From the cell containing the given text, extract its center point as [x, y] coordinate. 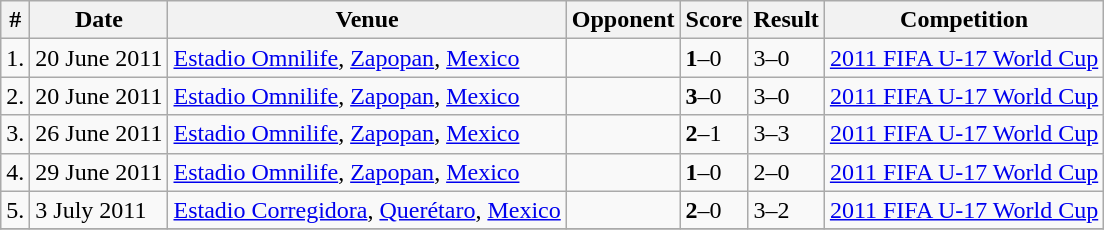
29 June 2011 [99, 172]
Opponent [623, 20]
Score [714, 20]
3. [16, 134]
3 July 2011 [99, 210]
Competition [964, 20]
4. [16, 172]
Estadio Corregidora, Querétaro, Mexico [367, 210]
26 June 2011 [99, 134]
2. [16, 96]
5. [16, 210]
3–2 [786, 210]
2–1 [714, 134]
Date [99, 20]
3–3 [786, 134]
# [16, 20]
1. [16, 58]
Result [786, 20]
Venue [367, 20]
